Return the (X, Y) coordinate for the center point of the cell that contains the specified text.  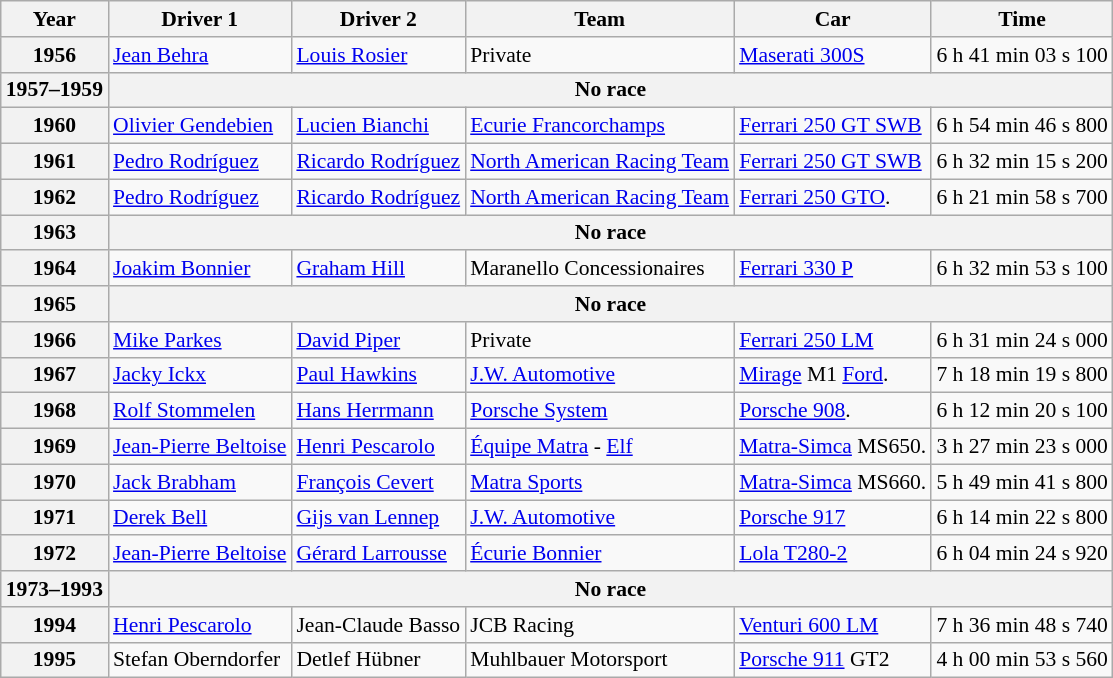
1965 (54, 304)
6 h 31 min 24 s 000 (1022, 340)
1967 (54, 375)
7 h 18 min 19 s 800 (1022, 375)
Jean-Claude Basso (378, 625)
Year (54, 19)
JCB Racing (600, 625)
Derek Bell (200, 518)
6 h 21 min 58 s 700 (1022, 197)
1956 (54, 55)
Lucien Bianchi (378, 126)
7 h 36 min 48 s 740 (1022, 625)
Gijs van Lennep (378, 518)
1972 (54, 554)
Joakim Bonnier (200, 269)
6 h 12 min 20 s 100 (1022, 411)
Graham Hill (378, 269)
6 h 54 min 46 s 800 (1022, 126)
Driver 1 (200, 19)
Lola T280-2 (832, 554)
6 h 32 min 15 s 200 (1022, 162)
Ferrari 250 GTO. (832, 197)
1962 (54, 197)
4 h 00 min 53 s 560 (1022, 660)
Mike Parkes (200, 340)
6 h 32 min 53 s 100 (1022, 269)
Detlef Hübner (378, 660)
Ferrari 330 P (832, 269)
Team (600, 19)
6 h 41 min 03 s 100 (1022, 55)
Ecurie Francorchamps (600, 126)
Matra Sports (600, 482)
1970 (54, 482)
1957–1959 (54, 90)
Maserati 300S (832, 55)
Hans Herrmann (378, 411)
Car (832, 19)
3 h 27 min 23 s 000 (1022, 447)
Time (1022, 19)
Olivier Gendebien (200, 126)
1961 (54, 162)
Maranello Concessionaires (600, 269)
1968 (54, 411)
Paul Hawkins (378, 375)
Porsche 917 (832, 518)
Matra-Simca MS650. (832, 447)
Gérard Larrousse (378, 554)
1966 (54, 340)
1971 (54, 518)
Jacky Ickx (200, 375)
Mirage M1 Ford. (832, 375)
Jack Brabham (200, 482)
Jean Behra (200, 55)
Stefan Oberndorfer (200, 660)
Matra-Simca MS660. (832, 482)
Venturi 600 LM (832, 625)
François Cevert (378, 482)
Écurie Bonnier (600, 554)
1969 (54, 447)
1960 (54, 126)
1995 (54, 660)
1994 (54, 625)
Muhlbauer Motorsport (600, 660)
Équipe Matra - Elf (600, 447)
David Piper (378, 340)
Porsche System (600, 411)
Porsche 908. (832, 411)
Driver 2 (378, 19)
1973–1993 (54, 589)
Louis Rosier (378, 55)
1964 (54, 269)
Rolf Stommelen (200, 411)
1963 (54, 233)
Ferrari 250 LM (832, 340)
6 h 04 min 24 s 920 (1022, 554)
5 h 49 min 41 s 800 (1022, 482)
Porsche 911 GT2 (832, 660)
6 h 14 min 22 s 800 (1022, 518)
